Identify which cell holds the provided text, then report its (x, y) central coordinate. 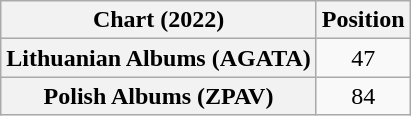
Chart (2022) (159, 20)
47 (363, 58)
Position (363, 20)
Lithuanian Albums (AGATA) (159, 58)
84 (363, 96)
Polish Albums (ZPAV) (159, 96)
